Capture the cell that displays the provided text and extract its [X, Y] central coordinate. 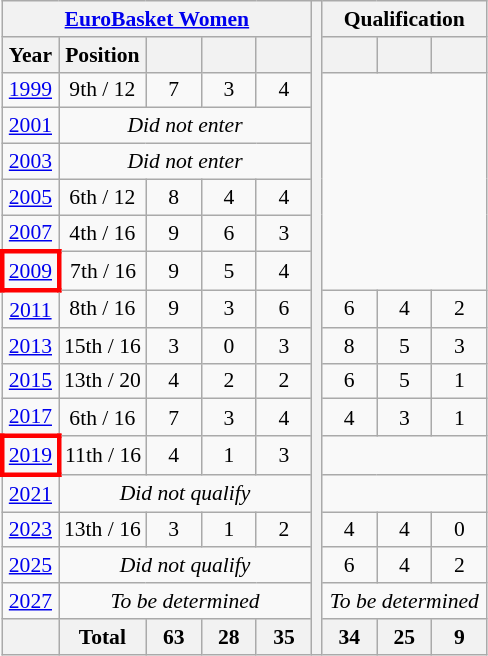
2015 [30, 381]
2025 [30, 566]
2027 [30, 601]
Position [103, 55]
Total [103, 637]
25 [404, 637]
13th / 20 [103, 381]
1999 [30, 90]
EuroBasket Women [156, 19]
2019 [30, 456]
2003 [30, 162]
9th / 12 [103, 90]
2023 [30, 530]
35 [284, 637]
13th / 16 [103, 530]
2021 [30, 494]
63 [174, 637]
2017 [30, 418]
2009 [30, 272]
28 [228, 637]
2007 [30, 234]
2005 [30, 197]
Qualification [404, 19]
11th / 16 [103, 456]
6th / 16 [103, 418]
2001 [30, 126]
2011 [30, 310]
7th / 16 [103, 272]
34 [350, 637]
Year [30, 55]
15th / 16 [103, 346]
6th / 12 [103, 197]
4th / 16 [103, 234]
8th / 16 [103, 310]
2013 [30, 346]
